Output the (X, Y) coordinate of the center of the cell containing the given text.  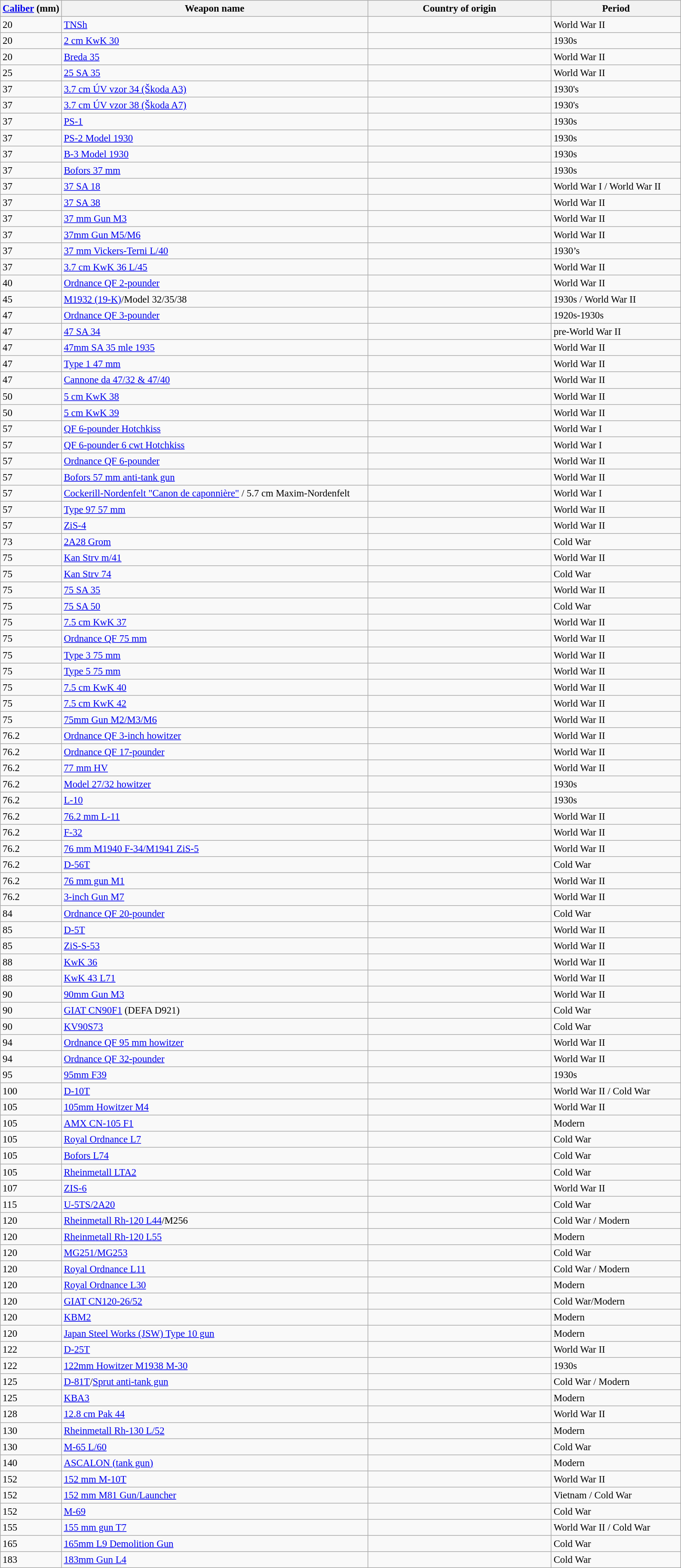
D-81T/Sprut anti-tank gun (215, 1382)
152 mm M-10T (215, 1479)
5 cm KwK 39 (215, 413)
ZIS-6 (215, 1188)
Ordnance QF 3-pounder (215, 315)
Royal Ordnance L7 (215, 1139)
Rheinmetall LTA2 (215, 1172)
2A28 Grom (215, 542)
Cockerill-Nordenfelt "Canon de caponnière" / 5.7 cm Maxim-Nordenfelt (215, 493)
Royal Ordnance L11 (215, 1269)
73 (31, 542)
D-56T (215, 865)
KV90S73 (215, 1026)
25 SA 35 (215, 73)
Vietnam / Cold War (616, 1495)
105mm Howitzer M4 (215, 1107)
World War I / World War II (616, 186)
3-inch Gun M7 (215, 897)
25 (31, 73)
75 SA 50 (215, 606)
1930s / World War II (616, 300)
Cold War/Modern (616, 1301)
D-25T (215, 1350)
Bofors 37 mm (215, 170)
45 (31, 300)
84 (31, 913)
Ordnance QF 2-pounder (215, 283)
Breda 35 (215, 57)
Caliber (mm) (31, 9)
MG251/MG253 (215, 1253)
Country of origin (459, 9)
115 (31, 1204)
D-10T (215, 1091)
GIAT CN120-26/52 (215, 1301)
37mm Gun M5/M6 (215, 235)
Type 1 47 mm (215, 364)
M-65 L/60 (215, 1447)
Rheinmetall Rh-130 L/52 (215, 1430)
76.2 mm L-11 (215, 817)
AMX CN-105 F1 (215, 1124)
TNSh (215, 25)
3.7 cm KwK 36 L/45 (215, 267)
Rheinmetall Rh-120 L55 (215, 1237)
1930’s (616, 251)
M-69 (215, 1511)
B-3 Model 1930 (215, 154)
1920s-1930s (616, 315)
3.7 cm ÚV vzor 34 (Škoda A3) (215, 89)
KwK 43 L71 (215, 978)
QF 6-pounder Hotchkiss (215, 429)
Ordnance QF 20-pounder (215, 913)
Cannone da 47/32 & 47/40 (215, 380)
GIAT CN90F1 (DEFA D921) (215, 1011)
Royal Ordnance L30 (215, 1285)
155 mm gun T7 (215, 1528)
D-5T (215, 930)
12.8 cm Pak 44 (215, 1415)
75 SA 35 (215, 590)
37 SA 38 (215, 202)
Ordnance QF 75 mm (215, 639)
KwK 36 (215, 962)
152 mm M81 Gun/Launcher (215, 1495)
Type 97 57 mm (215, 509)
Bofors 57 mm anti-tank gun (215, 477)
Model 27/32 howitzer (215, 784)
47 SA 34 (215, 332)
Ordnance QF 17-pounder (215, 752)
183 (31, 1560)
3.7 cm ÚV vzor 38 (Škoda A7) (215, 105)
5 cm KwK 38 (215, 396)
U-5TS/2A20 (215, 1204)
90mm Gun M3 (215, 994)
Japan Steel Works (JSW) Type 10 gun (215, 1334)
ZiS-4 (215, 526)
37 mm Gun M3 (215, 219)
KBA3 (215, 1398)
165 (31, 1543)
pre-World War II (616, 332)
95 (31, 1075)
7.5 cm KwK 37 (215, 623)
100 (31, 1091)
Ordnance QF 6-pounder (215, 461)
37 SA 18 (215, 186)
Ordnance QF 95 mm howitzer (215, 1043)
KBM2 (215, 1317)
Weapon name (215, 9)
37 mm Vickers-Terni L/40 (215, 251)
7.5 cm KwK 40 (215, 687)
Period (616, 9)
QF 6-pounder 6 cwt Hotchkiss (215, 445)
40 (31, 283)
PS-1 (215, 122)
Bofors L74 (215, 1156)
7.5 cm KwK 42 (215, 703)
Rheinmetall Rh-120 L44/M256 (215, 1220)
ASCALON (tank gun) (215, 1463)
122mm Howitzer M1938 M-30 (215, 1366)
128 (31, 1415)
183mm Gun L4 (215, 1560)
2 cm KwK 30 (215, 41)
Type 3 75 mm (215, 655)
107 (31, 1188)
Kan Strv 74 (215, 574)
75mm Gun M2/M3/M6 (215, 720)
165mm L9 Demolition Gun (215, 1543)
Ordnance QF 3-inch howitzer (215, 736)
PS-2 Model 1930 (215, 138)
L-10 (215, 800)
Ordnance QF 32-pounder (215, 1059)
M1932 (19-K)/Model 32/35/38 (215, 300)
ZiS-S-53 (215, 946)
F-32 (215, 833)
Kan Strv m/41 (215, 558)
95mm F39 (215, 1075)
140 (31, 1463)
Type 5 75 mm (215, 671)
76 mm M1940 F-34/M1941 ZiS-5 (215, 849)
76 mm gun M1 (215, 881)
77 mm HV (215, 768)
155 (31, 1528)
47mm SA 35 mle 1935 (215, 348)
